Scan for the cell matching the given text and deliver its [x, y] coordinate at center. 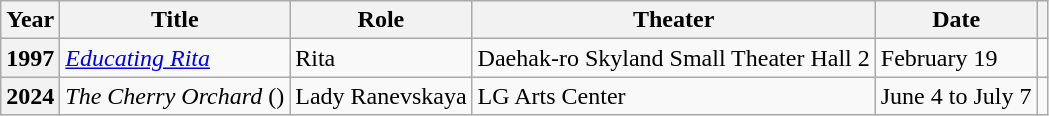
Date [956, 20]
Daehak-ro Skyland Small Theater Hall 2 [674, 58]
1997 [30, 58]
Theater [674, 20]
Year [30, 20]
Lady Ranevskaya [381, 96]
Title [175, 20]
The Cherry Orchard () [175, 96]
Educating Rita [175, 58]
2024 [30, 96]
Role [381, 20]
Rita [381, 58]
June 4 to July 7 [956, 96]
LG Arts Center [674, 96]
February 19 [956, 58]
